From the cell containing the given text, extract its center point as [X, Y] coordinate. 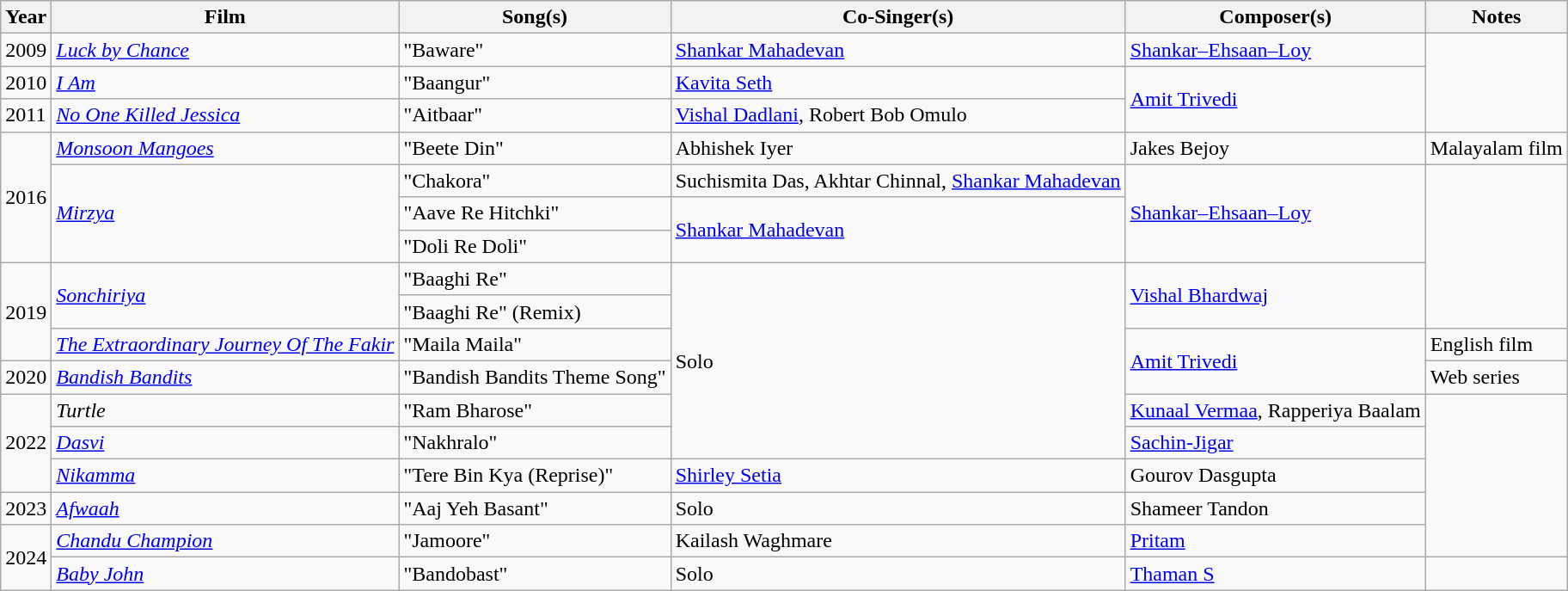
Dasvi [225, 443]
Suchismita Das, Akhtar Chinnal, Shankar Mahadevan [897, 181]
2009 [26, 50]
"Maila Maila" [535, 344]
Mirzya [225, 213]
Luck by Chance [225, 50]
Pritam [1276, 541]
"Beete Din" [535, 148]
"Ram Bharose" [535, 410]
2020 [26, 377]
2024 [26, 557]
Kunaal Vermaa, Rapperiya Baalam [1276, 410]
"Aitbaar" [535, 115]
Composer(s) [1276, 17]
"Bandish Bandits Theme Song" [535, 377]
2016 [26, 197]
Turtle [225, 410]
"Chakora" [535, 181]
Abhishek Iyer [897, 148]
2019 [26, 311]
"Aaj Yeh Basant" [535, 508]
Co-Singer(s) [897, 17]
No One Killed Jessica [225, 115]
Jakes Bejoy [1276, 148]
Monsoon Mangoes [225, 148]
"Baaghi Re" [535, 279]
2010 [26, 83]
Kailash Waghmare [897, 541]
Vishal Dadlani, Robert Bob Omulo [897, 115]
"Tere Bin Kya (Reprise)" [535, 476]
Baby John [225, 574]
Gourov Dasgupta [1276, 476]
"Baaghi Re" (Remix) [535, 311]
2023 [26, 508]
Sonchiriya [225, 295]
Shirley Setia [897, 476]
"Aave Re Hitchki" [535, 213]
"Baware" [535, 50]
2011 [26, 115]
2022 [26, 443]
"Jamoore" [535, 541]
Notes [1496, 17]
Song(s) [535, 17]
Vishal Bhardwaj [1276, 295]
English film [1496, 344]
Afwaah [225, 508]
The Extraordinary Journey Of The Fakir [225, 344]
I Am [225, 83]
Year [26, 17]
"Doli Re Doli" [535, 246]
Shameer Tandon [1276, 508]
Malayalam film [1496, 148]
Kavita Seth [897, 83]
Bandish Bandits [225, 377]
Film [225, 17]
"Bandobast" [535, 574]
Chandu Champion [225, 541]
"Baangur" [535, 83]
Nikamma [225, 476]
Web series [1496, 377]
"Nakhralo" [535, 443]
Sachin-Jigar [1276, 443]
Thaman S [1276, 574]
